Pinpoint the cell where the given text exists, returning its [x, y] midpoint coordinate. 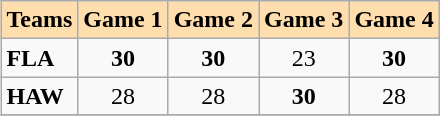
FLA [40, 58]
Teams [40, 20]
HAW [40, 96]
Game 1 [123, 20]
23 [303, 58]
Game 3 [303, 20]
Game 2 [213, 20]
Game 4 [394, 20]
